Identify which cell holds the provided text, then report its [X, Y] central coordinate. 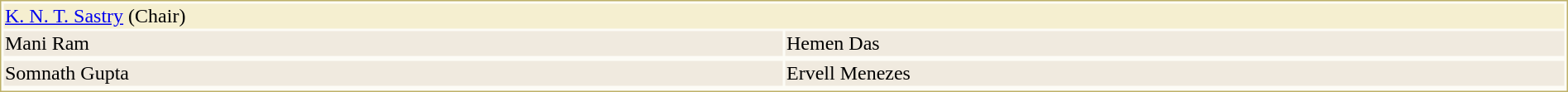
K. N. T. Sastry (Chair) [784, 16]
Somnath Gupta [393, 74]
Ervell Menezes [1175, 74]
Mani Ram [393, 44]
Hemen Das [1175, 44]
